Find where the given text appears and provide that cell's center as [X, Y] coordinate. 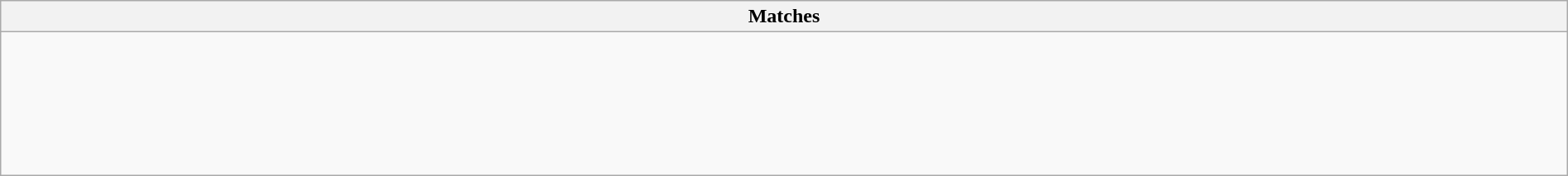
Matches [784, 17]
